Determine the (x, y) coordinate at the center of the cell enclosing the given text.  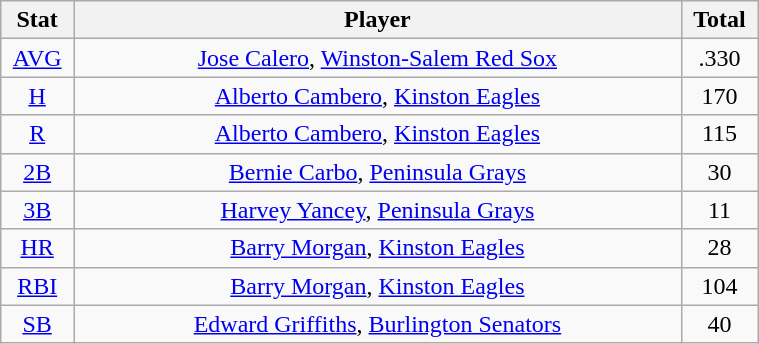
3B (38, 210)
SB (38, 324)
H (38, 96)
Stat (38, 20)
Edward Griffiths, Burlington Senators (378, 324)
28 (719, 248)
40 (719, 324)
11 (719, 210)
.330 (719, 58)
Jose Calero, Winston-Salem Red Sox (378, 58)
Bernie Carbo, Peninsula Grays (378, 172)
Harvey Yancey, Peninsula Grays (378, 210)
R (38, 134)
2B (38, 172)
Player (378, 20)
RBI (38, 286)
30 (719, 172)
170 (719, 96)
104 (719, 286)
HR (38, 248)
Total (719, 20)
115 (719, 134)
AVG (38, 58)
